For the text-containing cell, return its midpoint in (x, y) coordinate format. 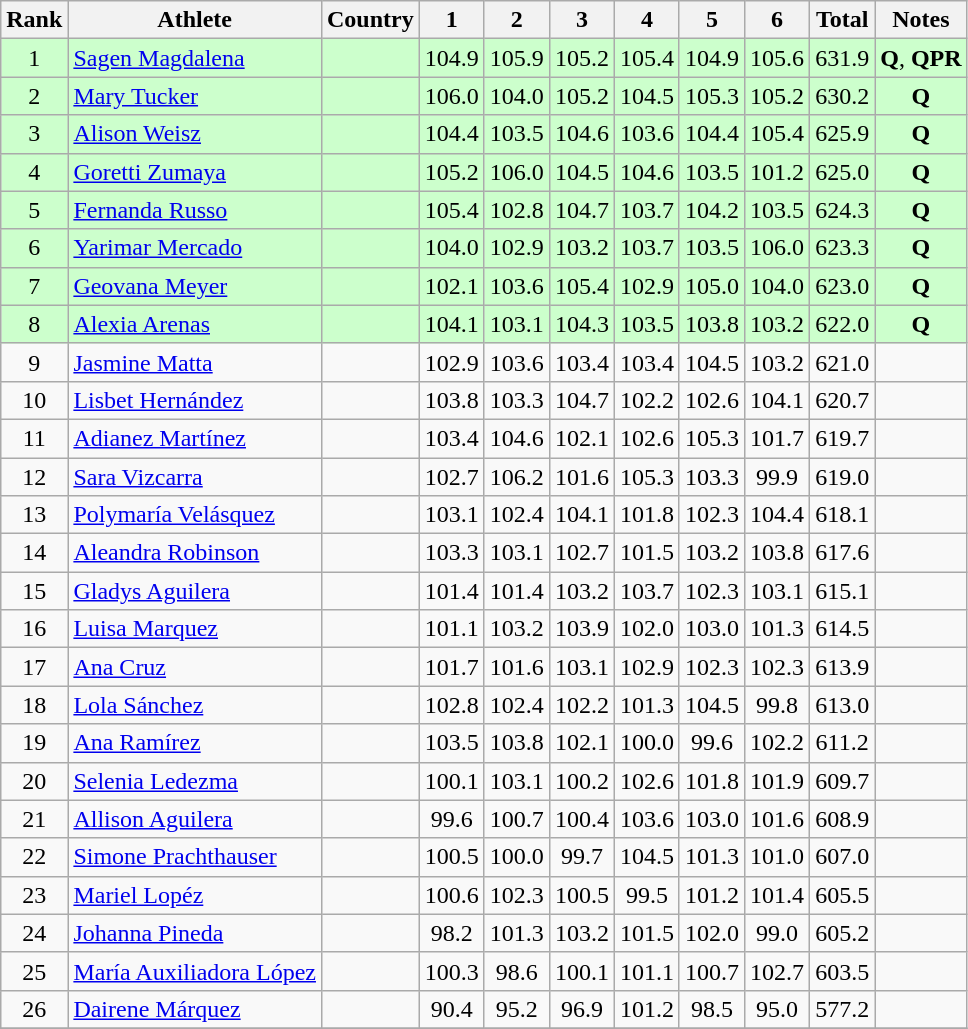
17 (34, 667)
99.0 (778, 933)
Goretti Zumaya (195, 172)
Jasmine Matta (195, 362)
90.4 (452, 1009)
609.7 (842, 781)
Country (370, 20)
11 (34, 438)
Selenia Ledezma (195, 781)
100.4 (582, 819)
98.6 (516, 971)
104.3 (582, 324)
22 (34, 857)
14 (34, 553)
621.0 (842, 362)
Sagen Magdalena (195, 58)
623.0 (842, 286)
Geovana Meyer (195, 286)
Adianez Martínez (195, 438)
Mariel Lopéz (195, 895)
15 (34, 591)
100.2 (582, 781)
Simone Prachthauser (195, 857)
607.0 (842, 857)
99.7 (582, 857)
630.2 (842, 96)
631.9 (842, 58)
16 (34, 629)
21 (34, 819)
618.1 (842, 515)
Q, QPR (921, 58)
105.6 (778, 58)
99.5 (646, 895)
19 (34, 743)
625.0 (842, 172)
Total (842, 20)
96.9 (582, 1009)
615.1 (842, 591)
Athlete (195, 20)
18 (34, 705)
Dairene Márquez (195, 1009)
605.2 (842, 933)
95.2 (516, 1009)
Alison Weisz (195, 134)
Ana Ramírez (195, 743)
Alexia Arenas (195, 324)
617.6 (842, 553)
622.0 (842, 324)
Luisa Marquez (195, 629)
100.3 (452, 971)
613.9 (842, 667)
10 (34, 400)
25 (34, 971)
20 (34, 781)
9 (34, 362)
620.7 (842, 400)
608.9 (842, 819)
Sara Vizcarra (195, 477)
Lisbet Hernández (195, 400)
614.5 (842, 629)
Mary Tucker (195, 96)
105.9 (516, 58)
Rank (34, 20)
101.0 (778, 857)
98.5 (712, 1009)
23 (34, 895)
95.0 (778, 1009)
605.5 (842, 895)
619.7 (842, 438)
577.2 (842, 1009)
Aleandra Robinson (195, 553)
7 (34, 286)
106.2 (516, 477)
100.6 (452, 895)
Polymaría Velásquez (195, 515)
619.0 (842, 477)
24 (34, 933)
Fernanda Russo (195, 210)
Johanna Pineda (195, 933)
María Auxiliadora López (195, 971)
13 (34, 515)
613.0 (842, 705)
611.2 (842, 743)
603.5 (842, 971)
Ana Cruz (195, 667)
623.3 (842, 248)
104.2 (712, 210)
26 (34, 1009)
12 (34, 477)
103.9 (582, 629)
99.8 (778, 705)
105.0 (712, 286)
8 (34, 324)
624.3 (842, 210)
Lola Sánchez (195, 705)
Notes (921, 20)
625.9 (842, 134)
Gladys Aguilera (195, 591)
99.9 (778, 477)
Yarimar Mercado (195, 248)
101.9 (778, 781)
Allison Aguilera (195, 819)
98.2 (452, 933)
